Provide the (X, Y) coordinate of the cell's center where the given text is located.  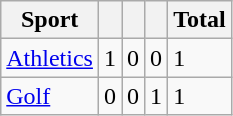
Athletics (50, 58)
Golf (50, 96)
Sport (50, 20)
Total (200, 20)
